From the cell containing the given text, extract its center point as (X, Y) coordinate. 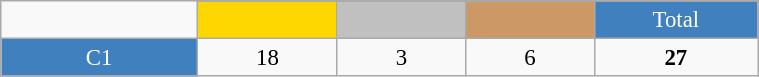
Total (676, 20)
18 (268, 58)
3 (401, 58)
C1 (100, 58)
6 (530, 58)
27 (676, 58)
